Scan for the cell matching the given text and deliver its [x, y] coordinate at center. 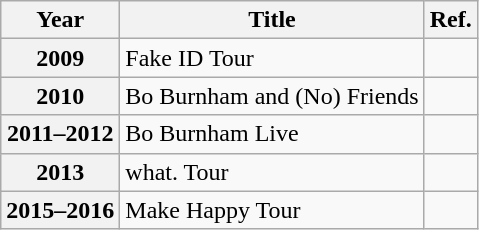
Ref. [450, 20]
Bo Burnham Live [272, 134]
Make Happy Tour [272, 210]
2010 [60, 96]
Bo Burnham and (No) Friends [272, 96]
2013 [60, 172]
Title [272, 20]
Fake ID Tour [272, 58]
what. Tour [272, 172]
2015–2016 [60, 210]
2009 [60, 58]
Year [60, 20]
2011–2012 [60, 134]
